Determine the [X, Y] coordinate at the center of the cell enclosing the given text.  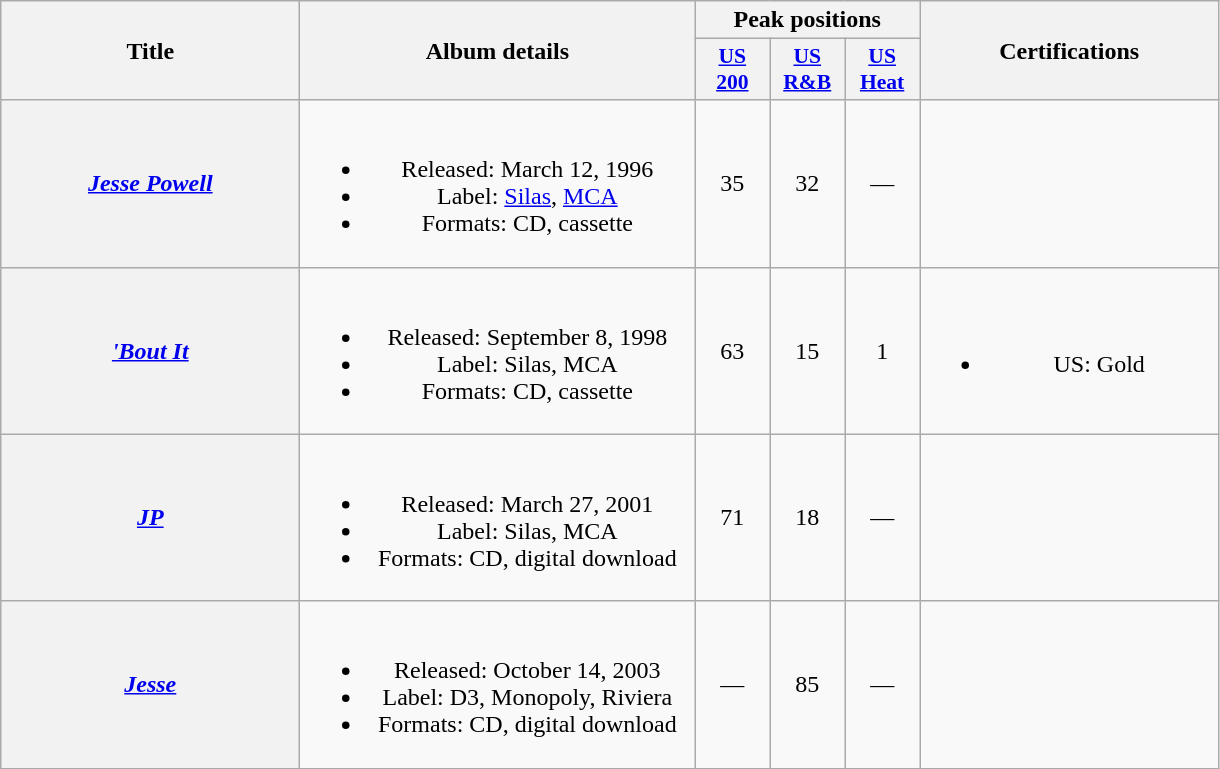
US200 [732, 70]
US: Gold [1070, 350]
85 [808, 684]
15 [808, 350]
18 [808, 518]
Released: March 27, 2001Label: Silas, MCAFormats: CD, digital download [498, 518]
Jesse [150, 684]
Jesse Powell [150, 184]
Album details [498, 50]
Released: October 14, 2003Label: D3, Monopoly, RivieraFormats: CD, digital download [498, 684]
USHeat [882, 70]
63 [732, 350]
USR&B [808, 70]
1 [882, 350]
35 [732, 184]
JP [150, 518]
Title [150, 50]
Certifications [1070, 50]
Released: March 12, 1996Label: Silas, MCAFormats: CD, cassette [498, 184]
'Bout It [150, 350]
32 [808, 184]
71 [732, 518]
Released: September 8, 1998Label: Silas, MCAFormats: CD, cassette [498, 350]
Peak positions [808, 20]
